Return the [x, y] coordinate for the center point of the cell that contains the specified text.  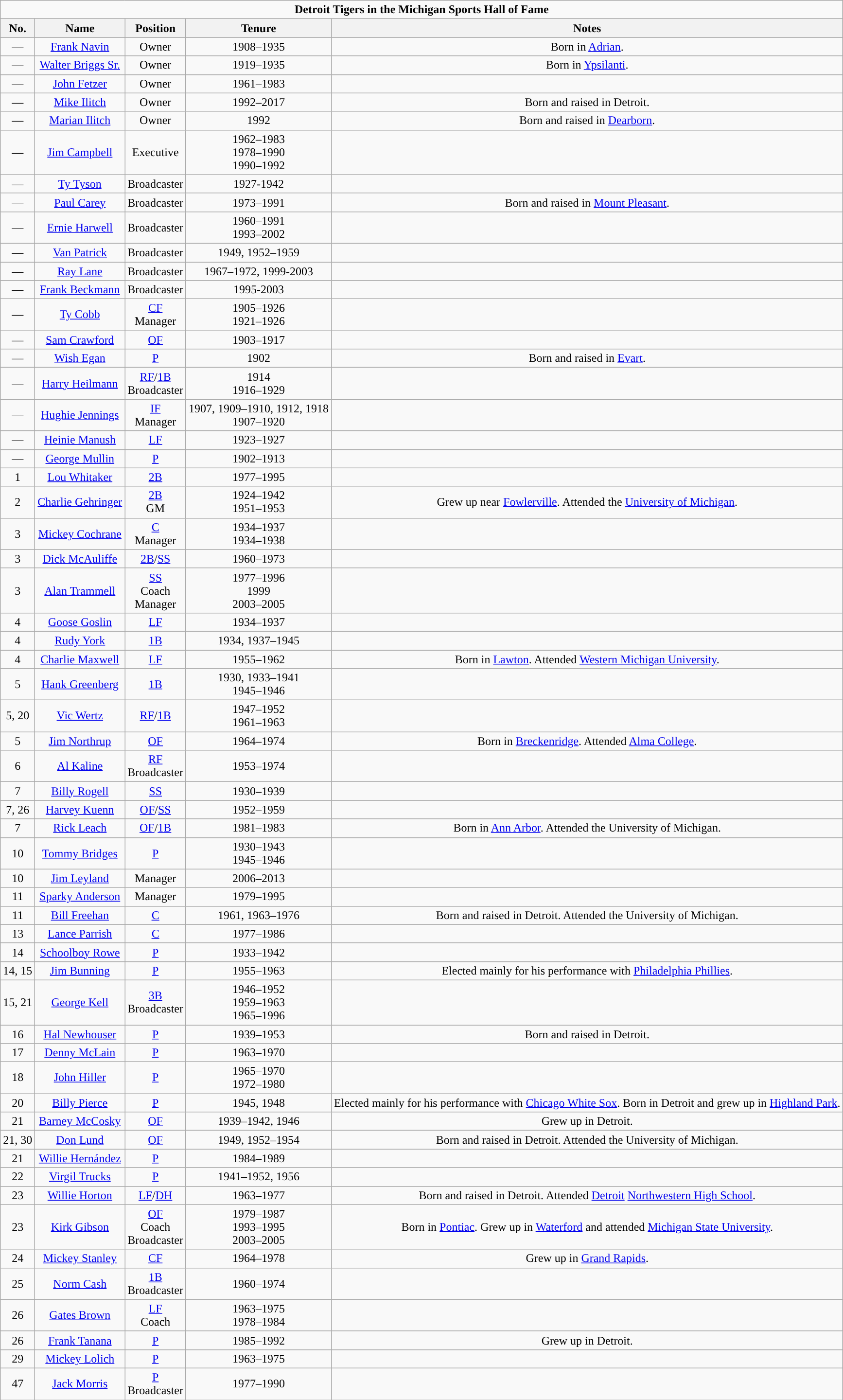
29 [18, 1359]
Marian Ilitch [80, 121]
CF [156, 1258]
PBroadcaster [156, 1384]
1919–1935 [259, 65]
1984–1989 [259, 1158]
Al Kaline [80, 766]
Norm Cash [80, 1284]
Rudy York [80, 640]
14, 15 [18, 971]
1995-2003 [259, 290]
Goose Goslin [80, 622]
No. [18, 28]
Born in Pontiac. Grew up in Waterford and attended Michigan State University. [587, 1227]
Tommy Bridges [80, 853]
Born and raised in Detroit. Attended Detroit Northwestern High School. [587, 1195]
SSCoachManager [156, 590]
Jim Bunning [80, 971]
Born in Adrian. [587, 47]
1930–19431945–1946 [259, 853]
19141916–1929 [259, 383]
1945, 1948 [259, 1103]
1941–1952, 1956 [259, 1177]
1902 [259, 358]
1953–1974 [259, 766]
Heinie Manush [80, 440]
Mickey Lolich [80, 1359]
Jim Campbell [80, 152]
16 [18, 1034]
3BBroadcaster [156, 1002]
Denny McLain [80, 1053]
1977–199619992003–2005 [259, 590]
Sparky Anderson [80, 897]
1949, 1952–1959 [259, 252]
1930, 1933–19411945–1946 [259, 685]
1908–1935 [259, 47]
Rick Leach [80, 828]
Ty Tyson [80, 184]
1992–2017 [259, 102]
1902–1913 [259, 459]
1949, 1952–1954 [259, 1140]
2 [18, 502]
John Hiller [80, 1078]
15, 21 [18, 1002]
Don Lund [80, 1140]
1907, 1909–1910, 1912, 19181907–1920 [259, 415]
2B [156, 477]
20 [18, 1103]
LFCoach [156, 1315]
Charlie Maxwell [80, 659]
Born and raised in Mount Pleasant. [587, 202]
1961, 1963–1976 [259, 915]
Frank Navin [80, 47]
Ray Lane [80, 271]
1960–19911993–2002 [259, 228]
Mickey Cochrane [80, 534]
1979–19871993–19952003–2005 [259, 1227]
Elected mainly for his performance with Philadelphia Phillies. [587, 971]
Sam Crawford [80, 340]
1960–1974 [259, 1284]
Jim Leyland [80, 878]
1965–19701972–1980 [259, 1078]
Executive [156, 152]
2BGM [156, 502]
Born in Ypsilanti. [587, 65]
Billy Pierce [80, 1103]
Name [80, 28]
1955–1962 [259, 659]
Detroit Tigers in the Michigan Sports Hall of Fame [422, 10]
1934, 1937–1945 [259, 640]
Harry Heilmann [80, 383]
1903–1917 [259, 340]
Ty Cobb [80, 315]
Frank Tanana [80, 1340]
1924–19421951–1953 [259, 502]
1973–1991 [259, 202]
Harvey Kuenn [80, 810]
1934–1937 [259, 622]
Wish Egan [80, 358]
1933–1942 [259, 952]
OFCoachBroadcaster [156, 1227]
1963–1975 [259, 1359]
1977–1986 [259, 934]
1939–1942, 1946 [259, 1121]
1962–19831978–19901990–1992 [259, 152]
Position [156, 28]
1905–19261921–1926 [259, 315]
1955–1963 [259, 971]
Jack Morris [80, 1384]
Gates Brown [80, 1315]
17 [18, 1053]
Elected mainly for his performance with Chicago White Sox. Born in Detroit and grew up in Highland Park. [587, 1103]
1961–1983 [259, 84]
Vic Wertz [80, 716]
22 [18, 1177]
Notes [587, 28]
Van Patrick [80, 252]
Charlie Gehringer [80, 502]
Born and raised in Evart. [587, 358]
1939–1953 [259, 1034]
1963–1977 [259, 1195]
George Kell [80, 1002]
25 [18, 1284]
1946–19521959–19631965–1996 [259, 1002]
Barney McCosky [80, 1121]
RF/1B [156, 716]
IFManager [156, 415]
18 [18, 1078]
1927-1942 [259, 184]
Lance Parrish [80, 934]
SS [156, 791]
Grew up in Grand Rapids. [587, 1258]
Hal Newhouser [80, 1034]
1 [18, 477]
OF/SS [156, 810]
5, 20 [18, 716]
RFBroadcaster [156, 766]
John Fetzer [80, 84]
Born in Ann Arbor. Attended the University of Michigan. [587, 828]
LF/DH [156, 1195]
Ernie Harwell [80, 228]
21, 30 [18, 1140]
7, 26 [18, 810]
Grew up near Fowlerville. Attended the University of Michigan. [587, 502]
1930–1939 [259, 791]
Willie Horton [80, 1195]
1960–1973 [259, 559]
Mickey Stanley [80, 1258]
Walter Briggs Sr. [80, 65]
47 [18, 1384]
Born in Lawton. Attended Western Michigan University. [587, 659]
14 [18, 952]
1963–19751978–1984 [259, 1315]
CManager [156, 534]
Frank Beckmann [80, 290]
Virgil Trucks [80, 1177]
1977–1995 [259, 477]
Billy Rogell [80, 791]
2B/SS [156, 559]
1981–1983 [259, 828]
1934–19371934–1938 [259, 534]
Dick McAuliffe [80, 559]
Jim Northrup [80, 741]
1964–1974 [259, 741]
1992 [259, 121]
Alan Trammell [80, 590]
24 [18, 1258]
1963–1970 [259, 1053]
6 [18, 766]
1977–1990 [259, 1384]
13 [18, 934]
George Mullin [80, 459]
Kirk Gibson [80, 1227]
1923–1927 [259, 440]
1967–1972, 1999-2003 [259, 271]
Tenure [259, 28]
Bill Freehan [80, 915]
Hughie Jennings [80, 415]
1985–1992 [259, 1340]
Schoolboy Rowe [80, 952]
1947–19521961–1963 [259, 716]
Hank Greenberg [80, 685]
Born and raised in Dearborn. [587, 121]
RF/1BBroadcaster [156, 383]
1979–1995 [259, 897]
CFManager [156, 315]
OF/1B [156, 828]
Mike Ilitch [80, 102]
1BBroadcaster [156, 1284]
1952–1959 [259, 810]
Lou Whitaker [80, 477]
2006–2013 [259, 878]
Willie Hernández [80, 1158]
1964–1978 [259, 1258]
Born in Breckenridge. Attended Alma College. [587, 741]
Paul Carey [80, 202]
